Pinpoint the cell where the given text exists, returning its [x, y] midpoint coordinate. 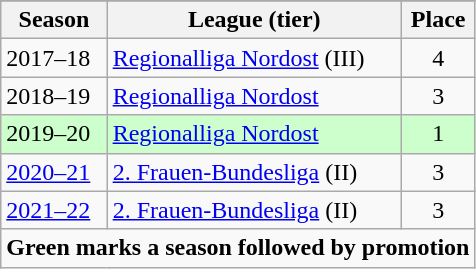
Green marks a season followed by promotion [238, 248]
2018–19 [54, 96]
2020–21 [54, 172]
1 [438, 134]
2017–18 [54, 58]
Season [54, 20]
League (tier) [254, 20]
Regionalliga Nordost (III) [254, 58]
2019–20 [54, 134]
2021–22 [54, 210]
4 [438, 58]
Place [438, 20]
